Identify which cell holds the provided text, then report its (x, y) central coordinate. 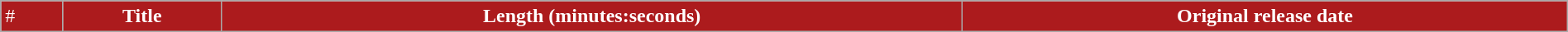
Length (minutes:seconds) (592, 16)
Original release date (1265, 16)
Title (142, 16)
# (31, 16)
